Return (X, Y) of the center of cell containing provided text 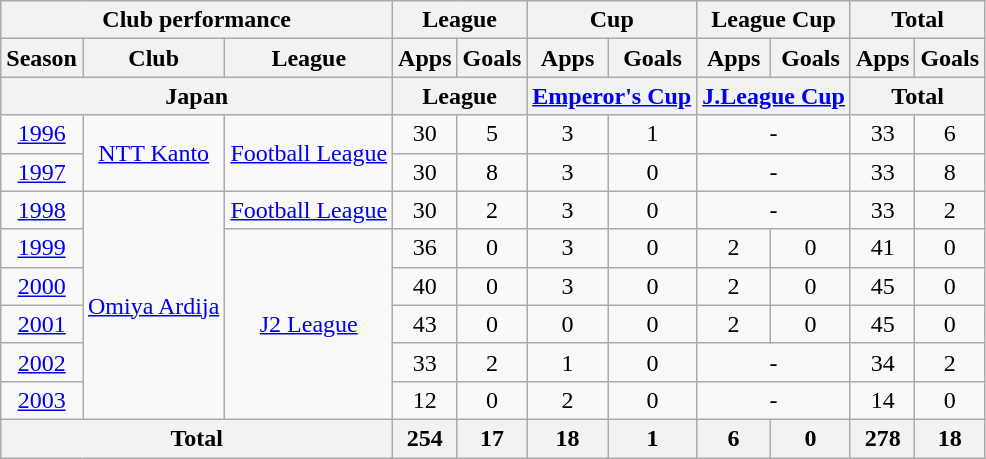
2000 (42, 286)
43 (425, 324)
Club performance (197, 20)
5 (492, 134)
J2 League (309, 324)
1996 (42, 134)
14 (882, 400)
NTT Kanto (153, 153)
Club (153, 58)
Omiya Ardija (153, 305)
Cup (612, 20)
36 (425, 248)
2002 (42, 362)
Emperor's Cup (612, 96)
1999 (42, 248)
41 (882, 248)
254 (425, 438)
Japan (197, 96)
2003 (42, 400)
1998 (42, 210)
League Cup (774, 20)
12 (425, 400)
Season (42, 58)
17 (492, 438)
2001 (42, 324)
34 (882, 362)
J.League Cup (774, 96)
1997 (42, 172)
278 (882, 438)
40 (425, 286)
